Return the (x, y) coordinate for the center point of the cell that contains the specified text.  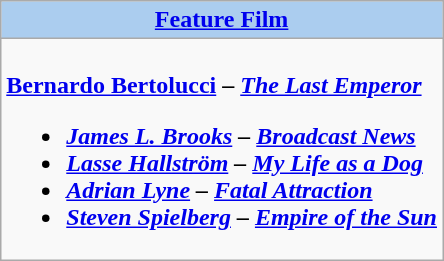
Feature Film (222, 20)
